Provide the (x, y) coordinate of the cell's center where the given text is located.  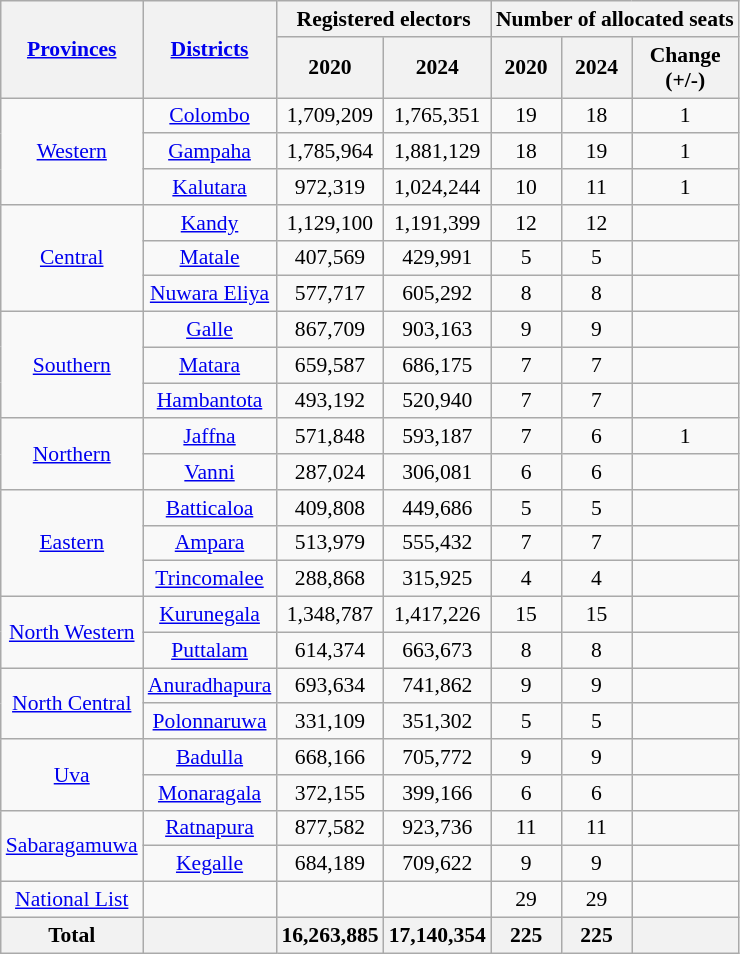
972,319 (330, 187)
288,868 (330, 579)
Kalutara (210, 187)
16,263,885 (330, 935)
National List (72, 900)
923,736 (438, 828)
Puttalam (210, 650)
Eastern (72, 544)
Trincomalee (210, 579)
Monaragala (210, 793)
593,187 (438, 437)
407,569 (330, 258)
Ampara (210, 543)
Matale (210, 258)
577,717 (330, 294)
315,925 (438, 579)
306,081 (438, 472)
Galle (210, 330)
Total (72, 935)
1,417,226 (438, 615)
Northern (72, 454)
Nuwara Eliya (210, 294)
867,709 (330, 330)
520,940 (438, 401)
663,673 (438, 650)
Central (72, 258)
Ratnapura (210, 828)
429,991 (438, 258)
Matara (210, 365)
1,765,351 (438, 116)
877,582 (330, 828)
449,686 (438, 508)
Southern (72, 366)
Western (72, 152)
Hambantota (210, 401)
605,292 (438, 294)
Sabaragamuwa (72, 846)
North Central (72, 704)
Jaffna (210, 437)
614,374 (330, 650)
Batticaloa (210, 508)
1,785,964 (330, 152)
571,848 (330, 437)
741,862 (438, 686)
1,709,209 (330, 116)
Kandy (210, 223)
Kegalle (210, 864)
Polonnaruwa (210, 722)
351,302 (438, 722)
513,979 (330, 543)
North Western (72, 632)
Vanni (210, 472)
693,634 (330, 686)
Provinces (72, 50)
903,163 (438, 330)
Districts (210, 50)
Registered electors (384, 19)
331,109 (330, 722)
709,622 (438, 864)
555,432 (438, 543)
399,166 (438, 793)
Kurunegala (210, 615)
Number of allocated seats (615, 19)
Badulla (210, 757)
409,808 (330, 508)
Uva (72, 774)
287,024 (330, 472)
668,166 (330, 757)
493,192 (330, 401)
17,140,354 (438, 935)
686,175 (438, 365)
1,129,100 (330, 223)
372,155 (330, 793)
1,191,399 (438, 223)
1,024,244 (438, 187)
684,189 (330, 864)
Anuradhapura (210, 686)
1,881,129 (438, 152)
Change (+/-) (686, 68)
Colombo (210, 116)
659,587 (330, 365)
Gampaha (210, 152)
1,348,787 (330, 615)
10 (526, 187)
705,772 (438, 757)
